Determine the (X, Y) coordinate at the center of the cell enclosing the given text.  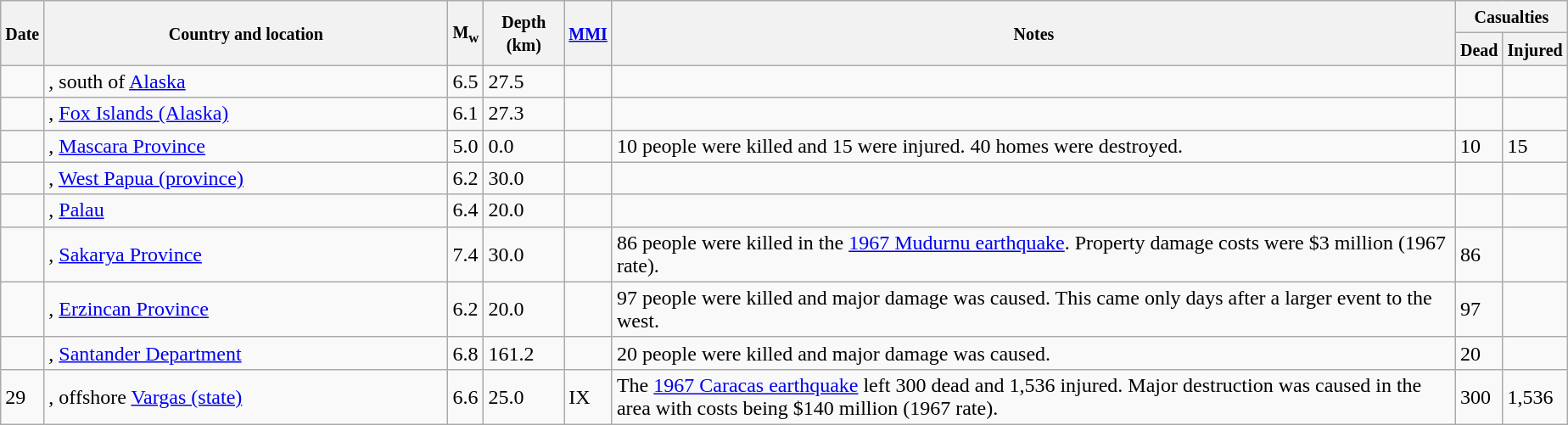
Notes (1033, 33)
IX (589, 397)
15 (1535, 146)
300 (1479, 397)
10 people were killed and 15 were injured. 40 homes were destroyed. (1033, 146)
27.3 (524, 114)
0.0 (524, 146)
Mw (466, 33)
Casualties (1511, 17)
6.4 (466, 210)
7.4 (466, 254)
6.8 (466, 353)
, Mascara Province (246, 146)
Depth (km) (524, 33)
, offshore Vargas (state) (246, 397)
25.0 (524, 397)
10 (1479, 146)
27.5 (524, 81)
, Erzincan Province (246, 309)
Date (22, 33)
161.2 (524, 353)
, West Papua (province) (246, 178)
86 people were killed in the 1967 Mudurnu earthquake. Property damage costs were $3 million (1967 rate). (1033, 254)
6.6 (466, 397)
, Santander Department (246, 353)
6.1 (466, 114)
86 (1479, 254)
20 people were killed and major damage was caused. (1033, 353)
, Sakarya Province (246, 254)
6.5 (466, 81)
Injured (1535, 49)
MMI (589, 33)
Country and location (246, 33)
Dead (1479, 49)
29 (22, 397)
97 (1479, 309)
97 people were killed and major damage was caused. This came only days after a larger event to the west. (1033, 309)
, south of Alaska (246, 81)
, Fox Islands (Alaska) (246, 114)
1,536 (1535, 397)
The 1967 Caracas earthquake left 300 dead and 1,536 injured. Major destruction was caused in the area with costs being $140 million (1967 rate). (1033, 397)
, Palau (246, 210)
20 (1479, 353)
5.0 (466, 146)
